For the text-containing cell, return its midpoint in [x, y] coordinate format. 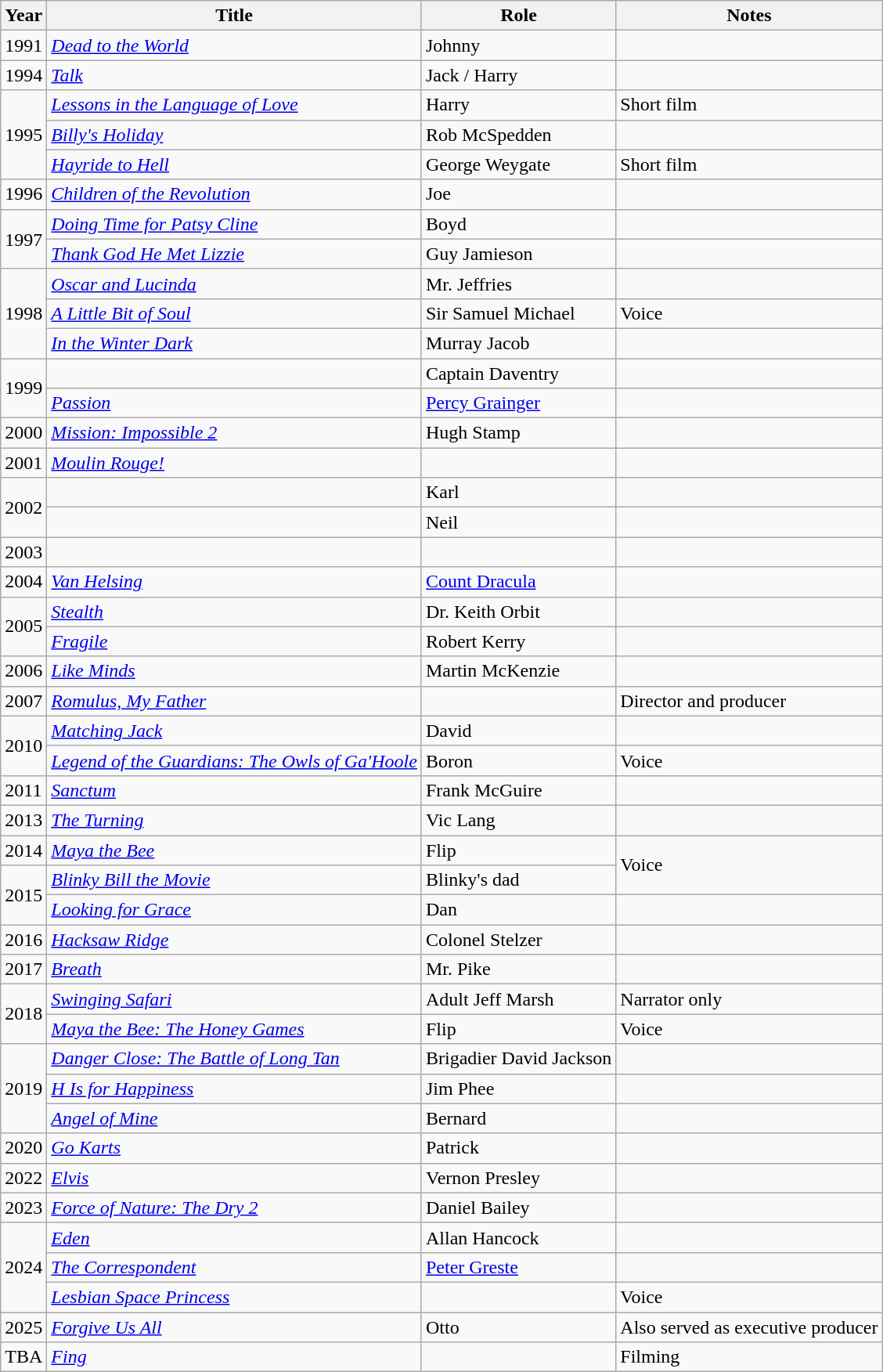
Danger Close: The Battle of Long Tan [235, 1059]
Sir Samuel Michael [518, 313]
Also served as executive producer [749, 1327]
Blinky's dad [518, 880]
Vernon Presley [518, 1178]
Joe [518, 194]
Percy Grainger [518, 403]
Jim Phee [518, 1089]
Mission: Impossible 2 [235, 433]
Mr. Jeffries [518, 283]
Sanctum [235, 790]
Mr. Pike [518, 969]
Frank McGuire [518, 790]
Boyd [518, 224]
Robert Kerry [518, 641]
Matching Jack [235, 731]
Rob McSpedden [518, 135]
Boron [518, 760]
Thank God He Met Lizzie [235, 254]
Daniel Bailey [518, 1208]
Captain Daventry [518, 374]
Force of Nature: The Dry 2 [235, 1208]
1994 [23, 75]
Patrick [518, 1148]
1999 [23, 388]
Notes [749, 16]
Filming [749, 1357]
Role [518, 16]
Hugh Stamp [518, 433]
Fragile [235, 641]
Neil [518, 522]
Bernard [518, 1118]
Peter Greste [518, 1267]
Vic Lang [518, 820]
Otto [518, 1327]
Moulin Rouge! [235, 463]
Blinky Bill the Movie [235, 880]
Eden [235, 1237]
David [518, 731]
Maya the Bee [235, 850]
A Little Bit of Soul [235, 313]
Oscar and Lucinda [235, 283]
Karl [518, 493]
Talk [235, 75]
Harry [518, 105]
2000 [23, 433]
Lesbian Space Princess [235, 1297]
1998 [23, 313]
Guy Jamieson [518, 254]
2003 [23, 552]
2024 [23, 1267]
2017 [23, 969]
Colonel Stelzer [518, 940]
George Weygate [518, 164]
In the Winter Dark [235, 343]
H Is for Happiness [235, 1089]
Dan [518, 910]
Doing Time for Patsy Cline [235, 224]
2019 [23, 1089]
2010 [23, 746]
1996 [23, 194]
Brigadier David Jackson [518, 1059]
2001 [23, 463]
Count Dracula [518, 582]
Narrator only [749, 999]
Elvis [235, 1178]
Hayride to Hell [235, 164]
Jack / Harry [518, 75]
Allan Hancock [518, 1237]
1991 [23, 45]
2014 [23, 850]
2006 [23, 671]
Hacksaw Ridge [235, 940]
Like Minds [235, 671]
2018 [23, 1014]
Martin McKenzie [518, 671]
2022 [23, 1178]
Director and producer [749, 701]
The Turning [235, 820]
2007 [23, 701]
Murray Jacob [518, 343]
Billy's Holiday [235, 135]
Breath [235, 969]
Dr. Keith Orbit [518, 612]
Go Karts [235, 1148]
The Correspondent [235, 1267]
TBA [23, 1357]
Forgive Us All [235, 1327]
2013 [23, 820]
2002 [23, 507]
Swinging Safari [235, 999]
1995 [23, 135]
2023 [23, 1208]
Stealth [235, 612]
2004 [23, 582]
2015 [23, 895]
2025 [23, 1327]
Adult Jeff Marsh [518, 999]
Lessons in the Language of Love [235, 105]
2005 [23, 626]
Van Helsing [235, 582]
1997 [23, 239]
2020 [23, 1148]
Romulus, My Father [235, 701]
Title [235, 16]
Dead to the World [235, 45]
2011 [23, 790]
Passion [235, 403]
Looking for Grace [235, 910]
Maya the Bee: The Honey Games [235, 1029]
Year [23, 16]
Johnny [518, 45]
2016 [23, 940]
Angel of Mine [235, 1118]
Children of the Revolution [235, 194]
Legend of the Guardians: The Owls of Ga'Hoole [235, 760]
Fing [235, 1357]
